Scan for the cell matching the given text and deliver its [x, y] coordinate at center. 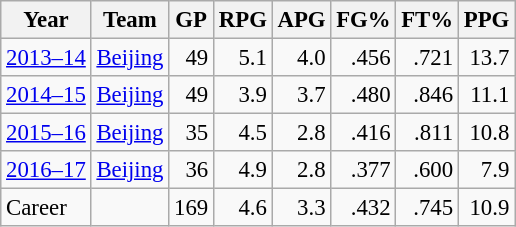
.416 [364, 133]
5.1 [244, 58]
4.0 [302, 58]
Year [46, 20]
2013–14 [46, 58]
4.6 [244, 208]
Team [130, 20]
3.7 [302, 95]
PPG [486, 20]
.721 [428, 58]
GP [192, 20]
.811 [428, 133]
169 [192, 208]
10.8 [486, 133]
.480 [364, 95]
11.1 [486, 95]
13.7 [486, 58]
36 [192, 170]
APG [302, 20]
.846 [428, 95]
FG% [364, 20]
.377 [364, 170]
.432 [364, 208]
35 [192, 133]
3.3 [302, 208]
3.9 [244, 95]
RPG [244, 20]
10.9 [486, 208]
2015–16 [46, 133]
4.9 [244, 170]
.456 [364, 58]
.600 [428, 170]
Career [46, 208]
.745 [428, 208]
FT% [428, 20]
7.9 [486, 170]
2014–15 [46, 95]
2016–17 [46, 170]
4.5 [244, 133]
